Find where the given text appears and provide that cell's center as (X, Y) coordinate. 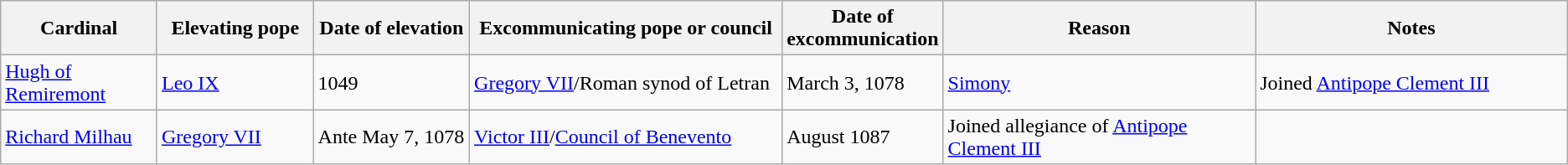
Elevating pope (235, 28)
Richard Milhau (79, 137)
Notes (1412, 28)
Ante May 7, 1078 (392, 137)
1049 (392, 82)
Joined allegiance of Antipope Clement III (1099, 137)
Excommunicating pope or council (627, 28)
Leo IX (235, 82)
Cardinal (79, 28)
Date of elevation (392, 28)
Simony (1099, 82)
Date of excommunication (863, 28)
Reason (1099, 28)
August 1087 (863, 137)
Gregory VII (235, 137)
March 3, 1078 (863, 82)
Gregory VII/Roman synod of Letran (627, 82)
Victor III/Council of Benevento (627, 137)
Hugh of Remiremont (79, 82)
Joined Antipope Clement III (1412, 82)
